Scan for the cell matching the given text and deliver its (X, Y) coordinate at center. 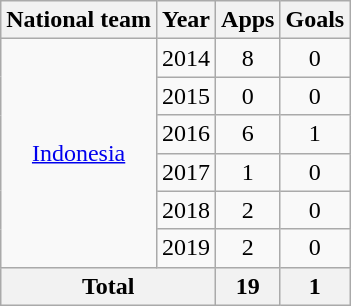
National team (79, 20)
6 (248, 134)
Indonesia (79, 153)
2014 (186, 58)
2018 (186, 210)
2019 (186, 248)
2015 (186, 96)
Total (108, 286)
Year (186, 20)
8 (248, 58)
2016 (186, 134)
Goals (315, 20)
2017 (186, 172)
Apps (248, 20)
19 (248, 286)
